Pinpoint the cell where the given text exists, returning its [X, Y] midpoint coordinate. 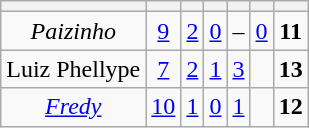
12 [290, 107]
13 [290, 69]
3 [238, 69]
Fredy [74, 107]
11 [290, 31]
– [238, 31]
9 [164, 31]
Luiz Phellype [74, 69]
7 [164, 69]
10 [164, 107]
Paizinho [74, 31]
